Return [X, Y] of the center of cell containing provided text 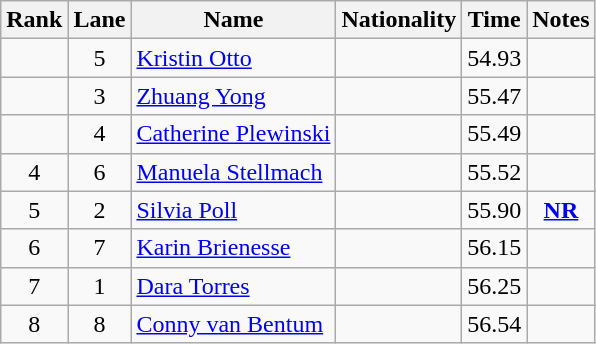
Lane [100, 20]
Rank [34, 20]
3 [100, 96]
55.52 [494, 172]
Time [494, 20]
NR [561, 210]
56.25 [494, 286]
1 [100, 286]
Dara Torres [234, 286]
Nationality [399, 20]
Conny van Bentum [234, 324]
55.47 [494, 96]
54.93 [494, 58]
55.49 [494, 134]
56.54 [494, 324]
Manuela Stellmach [234, 172]
Kristin Otto [234, 58]
56.15 [494, 248]
Catherine Plewinski [234, 134]
55.90 [494, 210]
Notes [561, 20]
Karin Brienesse [234, 248]
Silvia Poll [234, 210]
Name [234, 20]
Zhuang Yong [234, 96]
2 [100, 210]
